Output the [X, Y] coordinate of the center of the cell containing the given text.  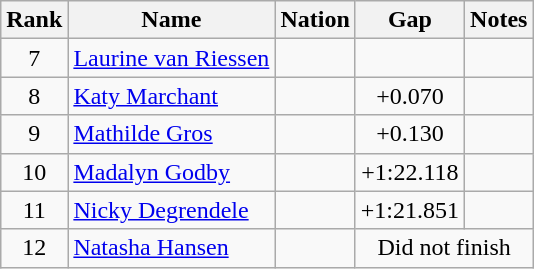
+0.130 [410, 134]
10 [34, 172]
Madalyn Godby [172, 172]
Notes [499, 20]
+1:22.118 [410, 172]
7 [34, 58]
Mathilde Gros [172, 134]
Nicky Degrendele [172, 210]
Nation [315, 20]
8 [34, 96]
12 [34, 248]
Gap [410, 20]
Name [172, 20]
+1:21.851 [410, 210]
Rank [34, 20]
9 [34, 134]
Did not finish [444, 248]
11 [34, 210]
Laurine van Riessen [172, 58]
Katy Marchant [172, 96]
Natasha Hansen [172, 248]
+0.070 [410, 96]
